Provide the [X, Y] coordinate of the cell's center where the given text is located.  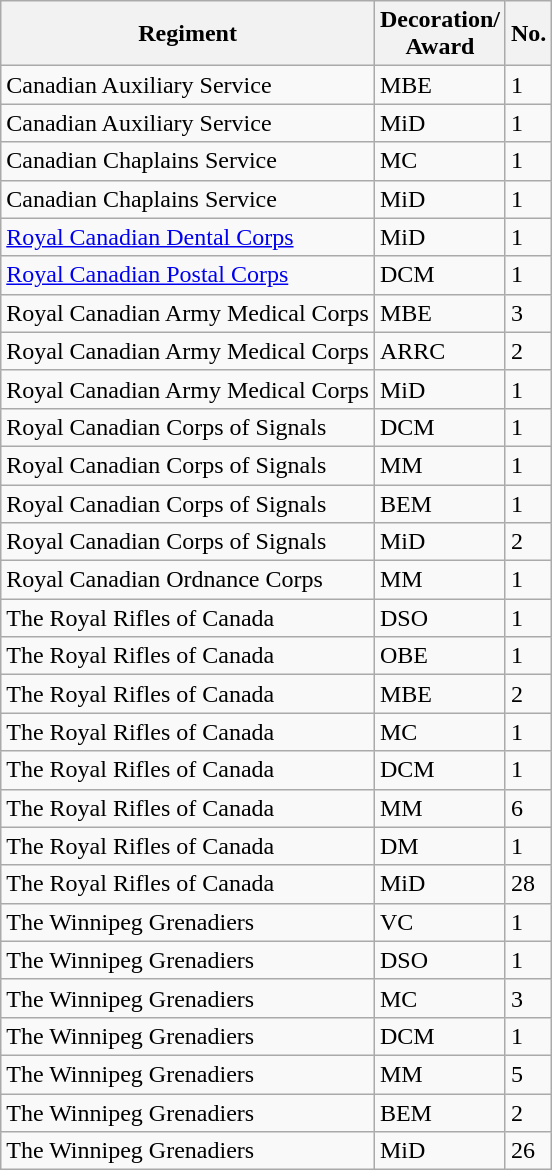
Royal Canadian Postal Corps [188, 275]
6 [528, 808]
26 [528, 1151]
ARRC [440, 351]
28 [528, 884]
Regiment [188, 34]
5 [528, 1074]
VC [440, 922]
Decoration/Award [440, 34]
Royal Canadian Dental Corps [188, 237]
Royal Canadian Ordnance Corps [188, 580]
OBE [440, 656]
DM [440, 846]
No. [528, 34]
